Determine the [x, y] coordinate at the center of the cell enclosing the given text.  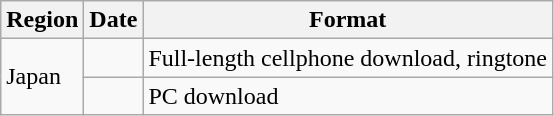
Format [348, 20]
PC download [348, 96]
Date [114, 20]
Full-length cellphone download, ringtone [348, 58]
Region [42, 20]
Japan [42, 77]
